For the text-containing cell, return its midpoint in (x, y) coordinate format. 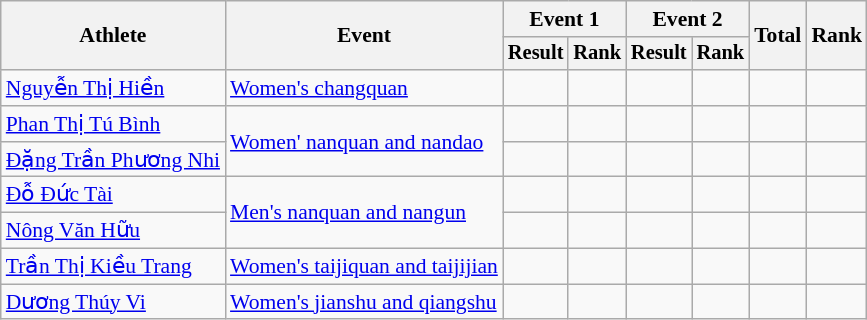
Total (778, 36)
Women's taijiquan and taijijian (364, 267)
Đỗ Đức Tài (113, 195)
Nông Văn Hữu (113, 231)
Event (364, 36)
Dương Thúy Vi (113, 302)
Women's jianshu and qiangshu (364, 302)
Athlete (113, 36)
Phan Thị Tú Bình (113, 124)
Event 2 (688, 19)
Trần Thị Kiều Trang (113, 267)
Men's nanquan and nangun (364, 212)
Đặng Trần Phương Nhi (113, 160)
Women's changquan (364, 88)
Women' nanquan and nandao (364, 142)
Nguyễn Thị Hiền (113, 88)
Event 1 (564, 19)
